Pinpoint the cell where the given text exists, returning its [x, y] midpoint coordinate. 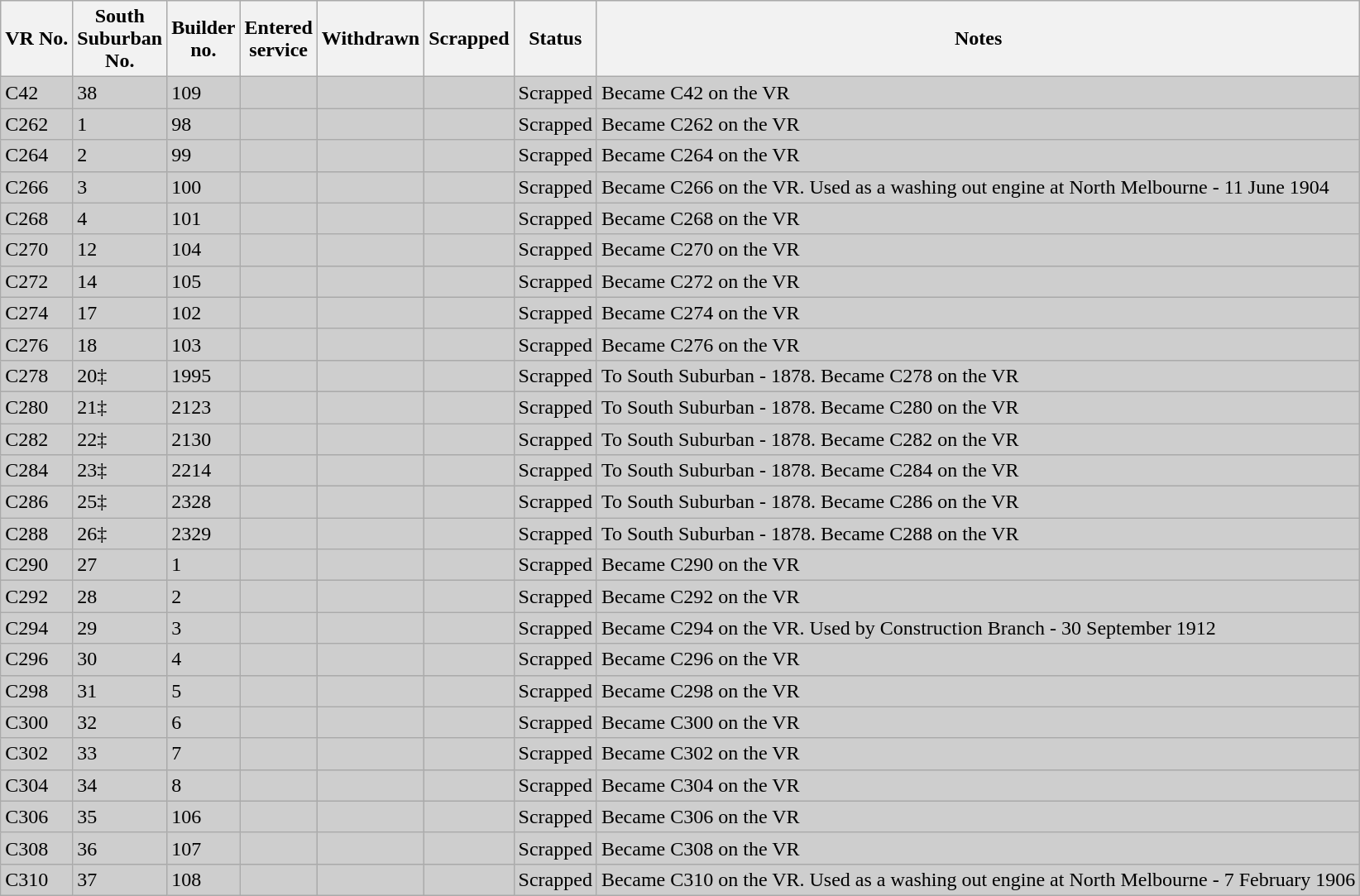
Became C264 on the VR [978, 156]
23‡ [120, 471]
Became C298 on the VR [978, 691]
106 [204, 817]
14 [120, 281]
5 [204, 691]
Became C300 on the VR [978, 722]
C308 [36, 848]
C286 [36, 502]
C302 [36, 754]
SouthSuburbanNo. [120, 39]
34 [120, 785]
C288 [36, 534]
C306 [36, 817]
Became C274 on the VR [978, 313]
Became C292 on the VR [978, 597]
26‡ [120, 534]
108 [204, 879]
18 [120, 344]
Became C290 on the VR [978, 565]
33 [120, 754]
C296 [36, 659]
C290 [36, 565]
Notes [978, 39]
C304 [36, 785]
To South Suburban - 1878. Became C280 on the VR [978, 407]
Became C306 on the VR [978, 817]
25‡ [120, 502]
1995 [204, 376]
31 [120, 691]
To South Suburban - 1878. Became C282 on the VR [978, 439]
VR No. [36, 39]
Became C296 on the VR [978, 659]
C282 [36, 439]
104 [204, 250]
100 [204, 187]
29 [120, 628]
12 [120, 250]
C276 [36, 344]
C272 [36, 281]
17 [120, 313]
105 [204, 281]
Became C310 on the VR. Used as a washing out engine at North Melbourne - 7 February 1906 [978, 879]
21‡ [120, 407]
30 [120, 659]
To South Suburban - 1878. Became C278 on the VR [978, 376]
2214 [204, 471]
103 [204, 344]
27 [120, 565]
Became C308 on the VR [978, 848]
C284 [36, 471]
Became C304 on the VR [978, 785]
99 [204, 156]
To South Suburban - 1878. Became C286 on the VR [978, 502]
Builderno. [204, 39]
98 [204, 124]
Status [555, 39]
8 [204, 785]
Became C262 on the VR [978, 124]
Became C270 on the VR [978, 250]
35 [120, 817]
7 [204, 754]
C268 [36, 218]
37 [120, 879]
C278 [36, 376]
C42 [36, 93]
Became C272 on the VR [978, 281]
2130 [204, 439]
C300 [36, 722]
C270 [36, 250]
C298 [36, 691]
2123 [204, 407]
Withdrawn [371, 39]
C274 [36, 313]
102 [204, 313]
36 [120, 848]
Became C294 on the VR. Used by Construction Branch - 30 September 1912 [978, 628]
22‡ [120, 439]
C292 [36, 597]
C294 [36, 628]
2328 [204, 502]
To South Suburban - 1878. Became C288 on the VR [978, 534]
Became C42 on the VR [978, 93]
C280 [36, 407]
6 [204, 722]
Enteredservice [278, 39]
2329 [204, 534]
C310 [36, 879]
Became C266 on the VR. Used as a washing out engine at North Melbourne - 11 June 1904 [978, 187]
28 [120, 597]
107 [204, 848]
32 [120, 722]
20‡ [120, 376]
109 [204, 93]
Became C268 on the VR [978, 218]
101 [204, 218]
38 [120, 93]
Became C302 on the VR [978, 754]
To South Suburban - 1878. Became C284 on the VR [978, 471]
Became C276 on the VR [978, 344]
C262 [36, 124]
C264 [36, 156]
C266 [36, 187]
